For the text-containing cell, return its midpoint in [x, y] coordinate format. 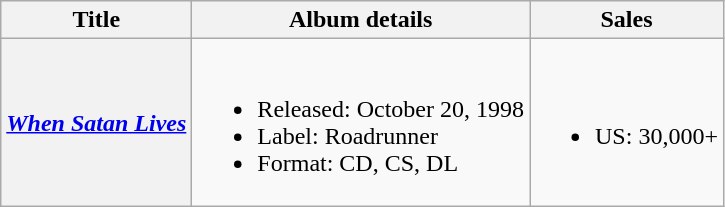
Album details [361, 20]
Sales [627, 20]
Title [96, 20]
When Satan Lives [96, 122]
Released: October 20, 1998Label: RoadrunnerFormat: CD, CS, DL [361, 122]
US: 30,000+ [627, 122]
